Search for the cell housing the specified text and yield its (X, Y) center coordinate. 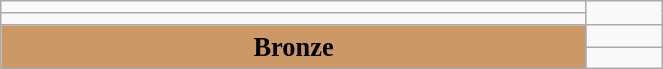
Bronze (294, 46)
